Determine the [X, Y] coordinate at the center of the cell enclosing the given text.  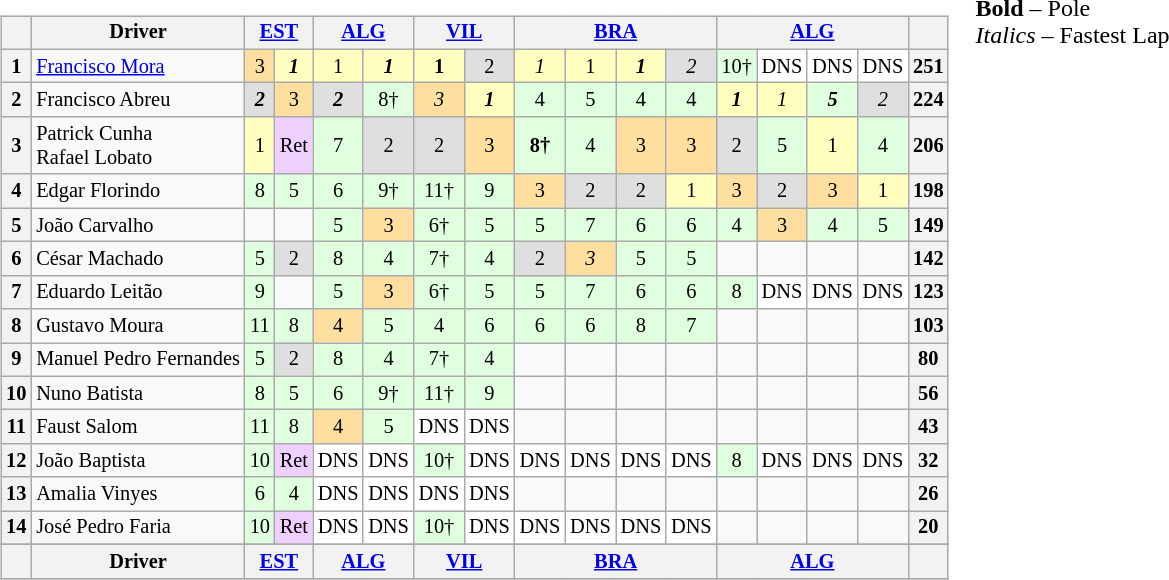
César Machado [138, 259]
149 [928, 225]
206 [928, 146]
Francisco Abreu [138, 100]
142 [928, 259]
João Baptista [138, 461]
26 [928, 494]
Gustavo Moura [138, 326]
13 [16, 494]
12 [16, 461]
Manuel Pedro Fernandes [138, 360]
43 [928, 427]
Patrick Cunha Rafael Lobato [138, 146]
198 [928, 191]
80 [928, 360]
224 [928, 100]
123 [928, 292]
Nuno Batista [138, 393]
Faust Salom [138, 427]
Edgar Florindo [138, 191]
251 [928, 66]
Eduardo Leitão [138, 292]
56 [928, 393]
32 [928, 461]
Amalia Vinyes [138, 494]
João Carvalho [138, 225]
103 [928, 326]
14 [16, 528]
José Pedro Faria [138, 528]
20 [928, 528]
Francisco Mora [138, 66]
